Determine the [X, Y] coordinate at the center of the cell enclosing the given text.  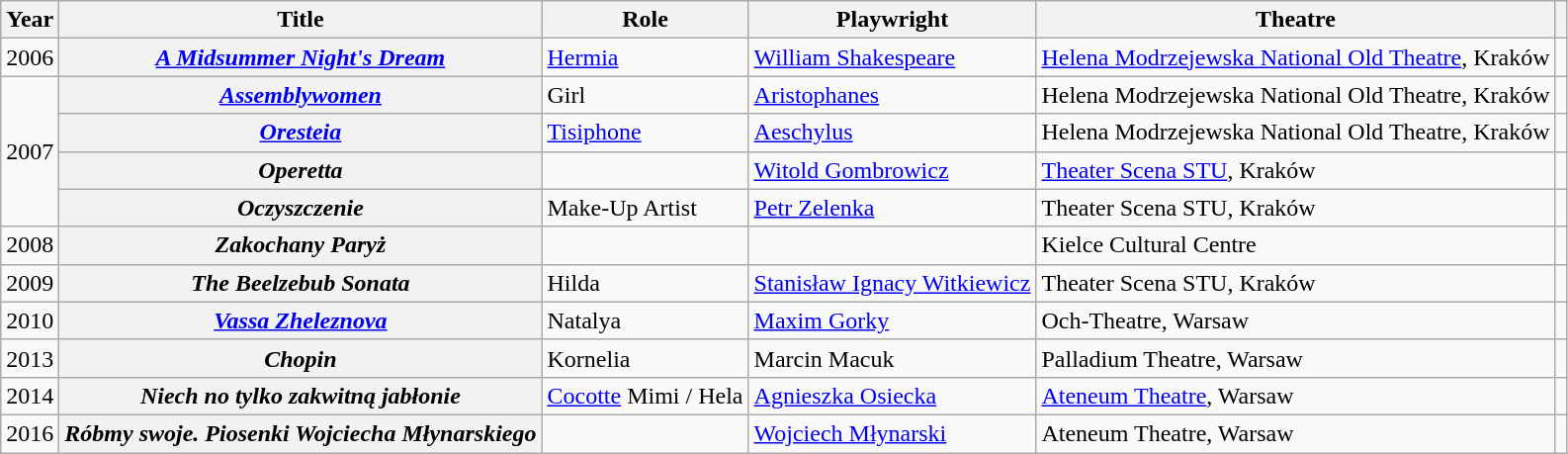
Niech no tylko zakwitną jabłonie [301, 396]
Tisiphone [645, 133]
Och-Theatre, Warsaw [1295, 320]
William Shakespeare [892, 57]
Natalya [645, 320]
Oresteia [301, 133]
Aristophanes [892, 95]
Playwright [892, 20]
2006 [30, 57]
Kornelia [645, 358]
2013 [30, 358]
Title [301, 20]
Operetta [301, 170]
Kielce Cultural Centre [1295, 245]
Stanisław Ignacy Witkiewicz [892, 283]
Witold Gombrowicz [892, 170]
Chopin [301, 358]
Vassa Zheleznova [301, 320]
Agnieszka Osiecka [892, 396]
Wojciech Młynarski [892, 433]
Róbmy swoje. Piosenki Wojciecha Młynarskiego [301, 433]
Palladium Theatre, Warsaw [1295, 358]
A Midsummer Night's Dream [301, 57]
Maxim Gorky [892, 320]
Marcin Macuk [892, 358]
Petr Zelenka [892, 208]
Make-Up Artist [645, 208]
Zakochany Paryż [301, 245]
Cocotte Mimi / Hela [645, 396]
2016 [30, 433]
2010 [30, 320]
Theatre [1295, 20]
Assemblywomen [301, 95]
Hilda [645, 283]
The Beelzebub Sonata [301, 283]
2014 [30, 396]
Hermia [645, 57]
Girl [645, 95]
2009 [30, 283]
Role [645, 20]
Year [30, 20]
2008 [30, 245]
Aeschylus [892, 133]
Oczyszczenie [301, 208]
2007 [30, 151]
